For the text-containing cell, return its midpoint in [X, Y] coordinate format. 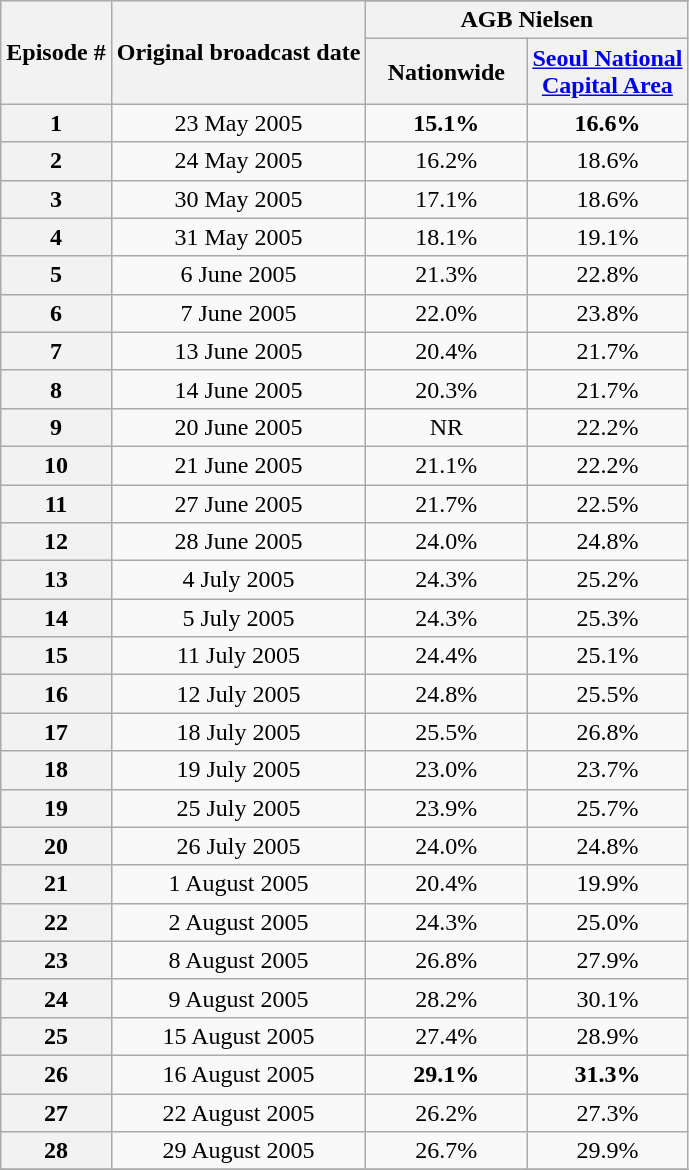
12 [56, 542]
1 [56, 123]
23.0% [446, 770]
17 [56, 732]
9 [56, 427]
25 July 2005 [238, 808]
2 August 2005 [238, 922]
25.1% [608, 656]
31.3% [608, 1074]
24.4% [446, 656]
18 [56, 770]
19.9% [608, 884]
26 July 2005 [238, 846]
19 [56, 808]
8 [56, 389]
13 [56, 580]
25.0% [608, 922]
16 [56, 694]
27.9% [608, 960]
7 June 2005 [238, 313]
Nationwide [446, 72]
28 June 2005 [238, 542]
23 [56, 960]
AGB Nielsen [527, 20]
22.5% [608, 503]
27 [56, 1113]
20 [56, 846]
Original broadcast date [238, 52]
28.2% [446, 998]
14 [56, 618]
20.3% [446, 389]
12 July 2005 [238, 694]
29.9% [608, 1151]
29 August 2005 [238, 1151]
27 June 2005 [238, 503]
31 May 2005 [238, 237]
Seoul National Capital Area [608, 72]
2 [56, 161]
7 [56, 351]
4 [56, 237]
26 [56, 1074]
17.1% [446, 199]
22 August 2005 [238, 1113]
11 [56, 503]
28 [56, 1151]
11 July 2005 [238, 656]
1 August 2005 [238, 884]
16 August 2005 [238, 1074]
23 May 2005 [238, 123]
23.8% [608, 313]
15.1% [446, 123]
21.3% [446, 275]
6 [56, 313]
Episode # [56, 52]
4 July 2005 [238, 580]
26.2% [446, 1113]
23.7% [608, 770]
28.9% [608, 1036]
21 June 2005 [238, 465]
27.4% [446, 1036]
16.2% [446, 161]
15 August 2005 [238, 1036]
21.1% [446, 465]
3 [56, 199]
19 July 2005 [238, 770]
29.1% [446, 1074]
9 August 2005 [238, 998]
23.9% [446, 808]
24 [56, 998]
25.2% [608, 580]
25.7% [608, 808]
18 July 2005 [238, 732]
13 June 2005 [238, 351]
18.1% [446, 237]
10 [56, 465]
22.8% [608, 275]
26.7% [446, 1151]
14 June 2005 [238, 389]
20 June 2005 [238, 427]
19.1% [608, 237]
5 July 2005 [238, 618]
30.1% [608, 998]
22 [56, 922]
24 May 2005 [238, 161]
27.3% [608, 1113]
NR [446, 427]
6 June 2005 [238, 275]
25 [56, 1036]
5 [56, 275]
15 [56, 656]
16.6% [608, 123]
22.0% [446, 313]
25.3% [608, 618]
30 May 2005 [238, 199]
21 [56, 884]
8 August 2005 [238, 960]
